Capture the cell that displays the provided text and extract its [X, Y] central coordinate. 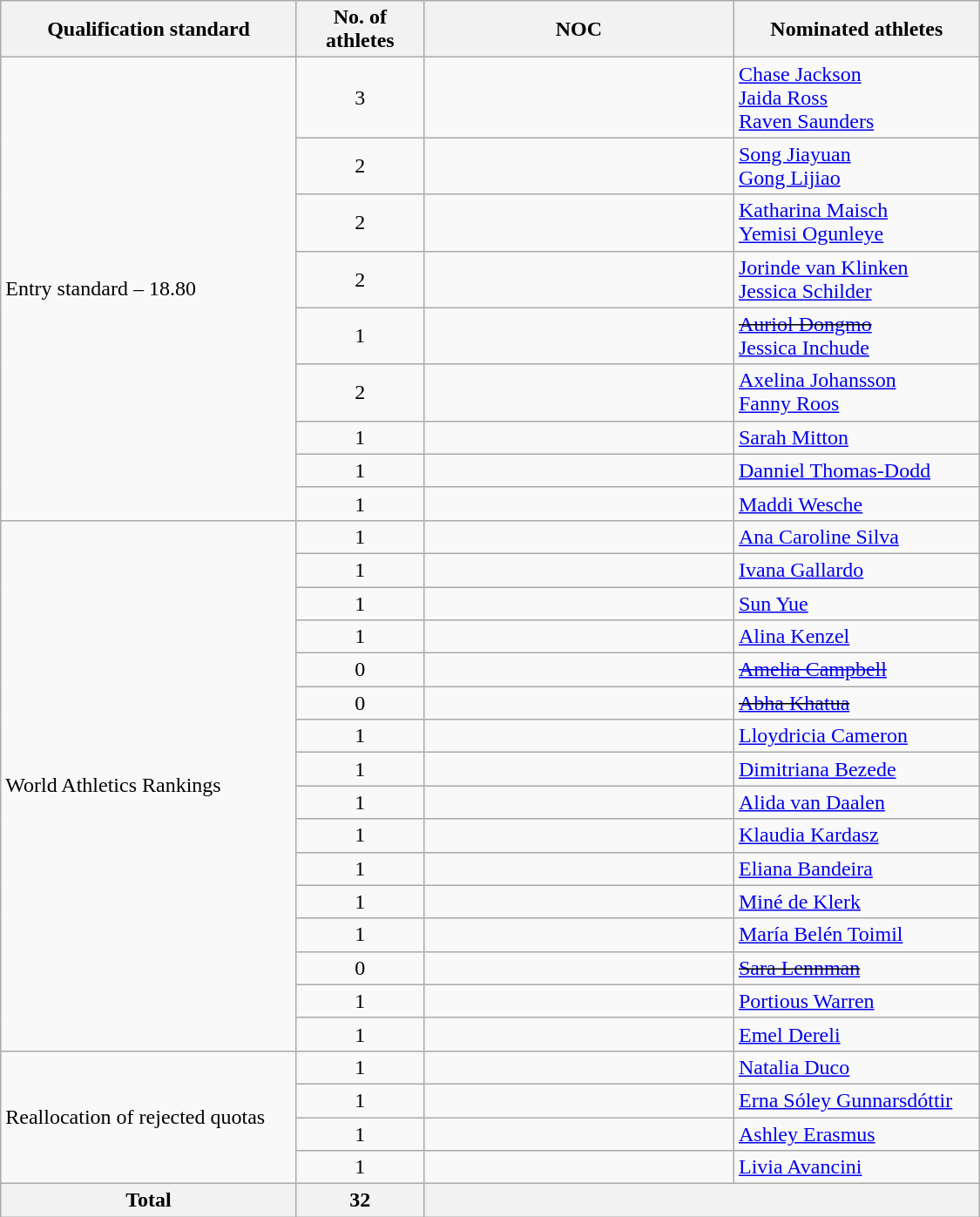
32 [360, 1200]
Jorinde van Klinken Jessica Schilder [856, 279]
Nominated athletes [856, 30]
Katharina MaischYemisi Ogunleye [856, 223]
Emel Dereli [856, 1034]
Ashley Erasmus [856, 1133]
Alina Kenzel [856, 637]
World Athletics Rankings [149, 786]
Axelina Johansson Fanny Roos [856, 392]
Natalia Duco [856, 1067]
Lloydricia Cameron [856, 736]
María Belén Toimil [856, 935]
Chase JacksonJaida RossRaven Saunders [856, 98]
No. of athletes [360, 30]
Klaudia Kardasz [856, 835]
Reallocation of rejected quotas [149, 1117]
Sarah Mitton [856, 437]
Maddi Wesche [856, 504]
Alida van Daalen [856, 802]
Miné de Klerk [856, 902]
Eliana Bandeira [856, 869]
Danniel Thomas-Dodd [856, 470]
Song JiayuanGong Lijiao [856, 166]
Ivana Gallardo [856, 570]
Total [149, 1200]
Livia Avancini [856, 1167]
3 [360, 98]
Auriol DongmoJessica Inchude [856, 336]
Amelia Campbell [856, 670]
Dimitriana Bezede [856, 769]
Erna Sóley Gunnarsdóttir [856, 1100]
NOC [578, 30]
Portious Warren [856, 1001]
Qualification standard [149, 30]
Sun Yue [856, 604]
Abha Khatua [856, 703]
Sara Lennman [856, 968]
Entry standard – 18.80 [149, 289]
Ana Caroline Silva [856, 537]
